Search for the cell housing the specified text and yield its (x, y) center coordinate. 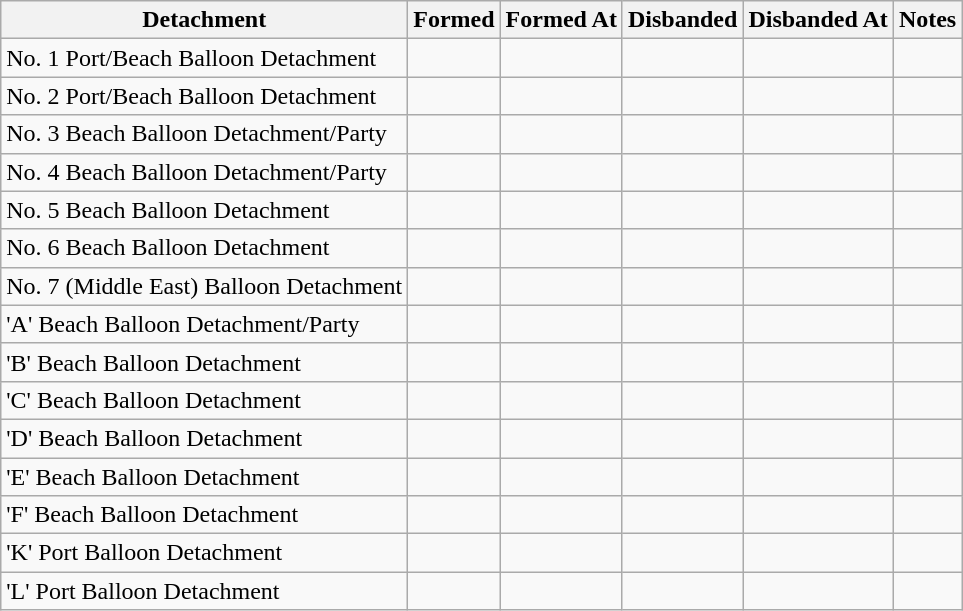
'L' Port Balloon Detachment (204, 591)
No. 2 Port/Beach Balloon Detachment (204, 96)
Notes (927, 20)
No. 4 Beach Balloon Detachment/Party (204, 172)
Formed (454, 20)
Formed At (561, 20)
No. 7 (Middle East) Balloon Detachment (204, 286)
'A' Beach Balloon Detachment/Party (204, 324)
'D' Beach Balloon Detachment (204, 438)
Disbanded At (818, 20)
No. 5 Beach Balloon Detachment (204, 210)
No. 6 Beach Balloon Detachment (204, 248)
'F' Beach Balloon Detachment (204, 515)
Disbanded (682, 20)
'K' Port Balloon Detachment (204, 553)
'B' Beach Balloon Detachment (204, 362)
Detachment (204, 20)
'C' Beach Balloon Detachment (204, 400)
No. 1 Port/Beach Balloon Detachment (204, 58)
No. 3 Beach Balloon Detachment/Party (204, 134)
'E' Beach Balloon Detachment (204, 477)
